For the text-containing cell, return its midpoint in (X, Y) coordinate format. 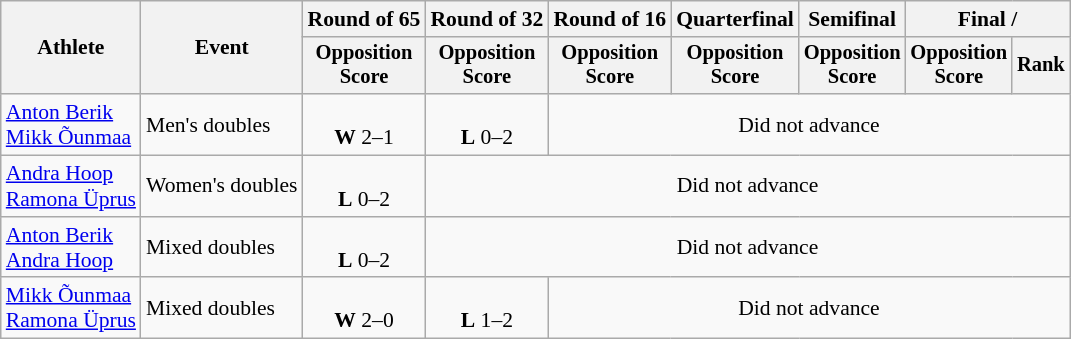
W 2–0 (364, 308)
Round of 16 (610, 19)
Anton BerikAndra Hoop (71, 248)
Event (222, 48)
W 2–1 (364, 124)
Semifinal (852, 19)
Rank (1041, 66)
Round of 32 (486, 19)
Round of 65 (364, 19)
L 1–2 (486, 308)
Quarterfinal (735, 19)
Athlete (71, 48)
Andra HoopRamona Üprus (71, 186)
Anton BerikMikk Õunmaa (71, 124)
Mikk ÕunmaaRamona Üprus (71, 308)
Men's doubles (222, 124)
Final / (987, 19)
Women's doubles (222, 186)
